Capture the cell that displays the provided text and extract its (X, Y) central coordinate. 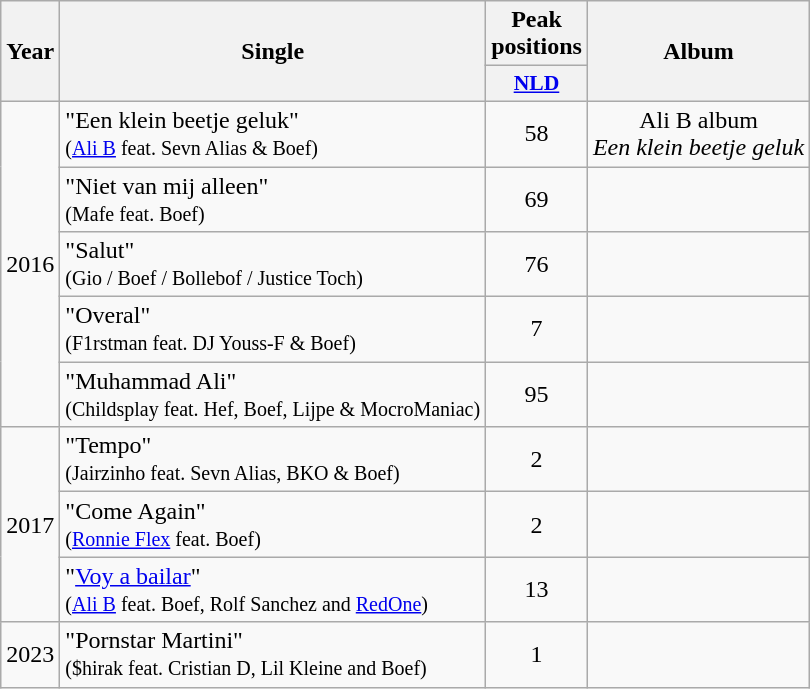
"Come Again"(Ronnie Flex feat. Boef) (273, 524)
2023 (30, 654)
2017 (30, 524)
Ali B album Een klein beetje geluk (698, 134)
95 (537, 394)
Peak positions (537, 34)
"Niet van mij alleen"(Mafe feat. Boef) (273, 198)
Year (30, 52)
1 (537, 654)
Single (273, 52)
2016 (30, 264)
"Pornstar Martini"($hirak feat. Cristian D, Lil Kleine and Boef) (273, 654)
"Salut"(Gio / Boef / Bollebof / Justice Toch) (273, 264)
"Muhammad Ali"(Childsplay feat. Hef, Boef, Lijpe & MocroManiac) (273, 394)
13 (537, 590)
69 (537, 198)
"Een klein beetje geluk"(Ali B feat. Sevn Alias & Boef) (273, 134)
"Tempo"(Jairzinho feat. Sevn Alias, BKO & Boef) (273, 460)
76 (537, 264)
"Voy a bailar"(Ali B feat. Boef, Rolf Sanchez and RedOne) (273, 590)
7 (537, 330)
NLD (537, 84)
58 (537, 134)
"Overal"(F1rstman feat. DJ Youss-F & Boef) (273, 330)
Album (698, 52)
